Detect which cell encompasses the target text, then output its (x, y) center coordinate. 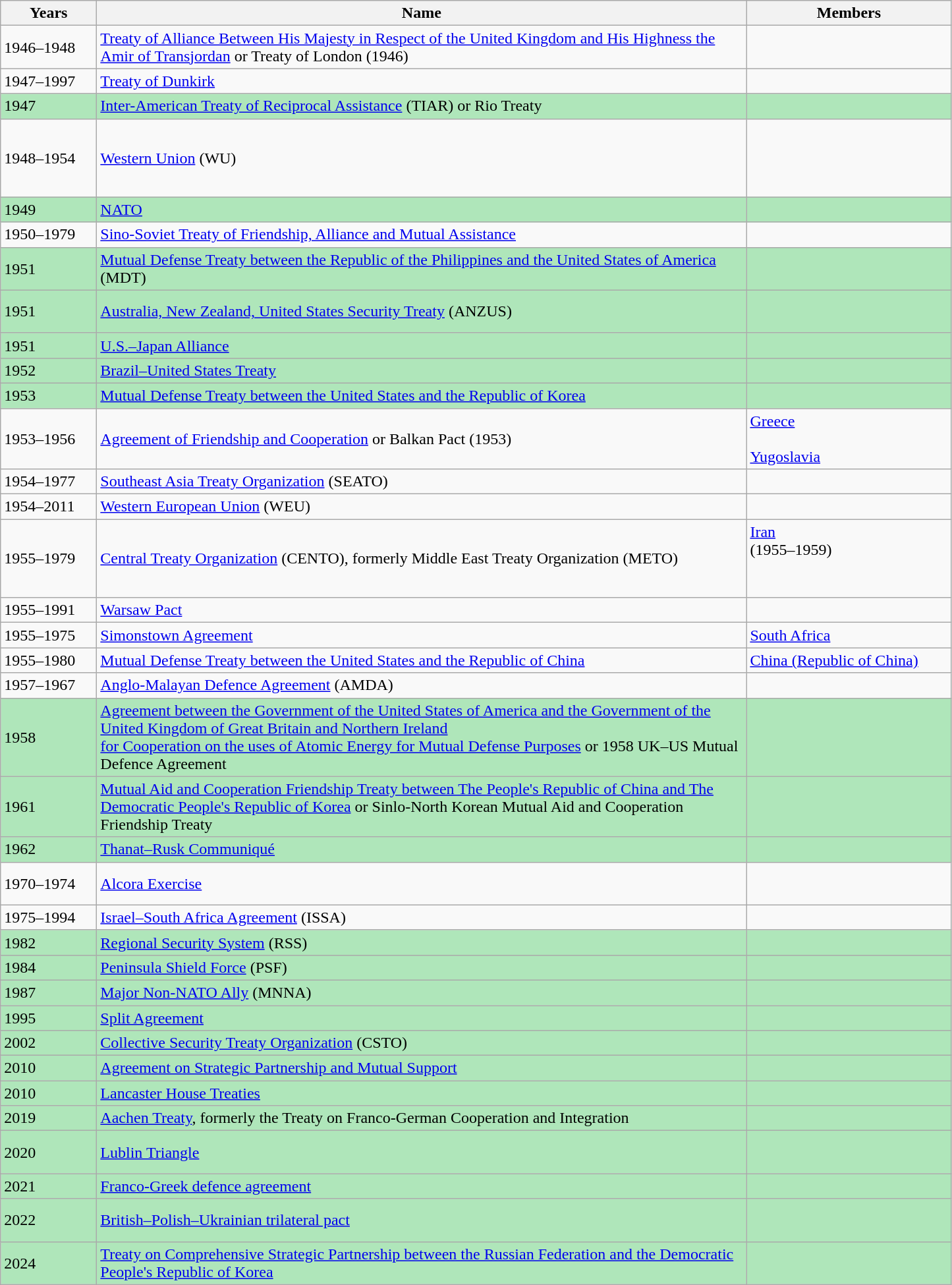
Lancaster House Treaties (422, 1093)
1955–1980 (49, 660)
Western Union (WU) (422, 158)
2020 (49, 1152)
1950–1979 (49, 235)
Franco-Greek defence agreement (422, 1186)
Sino-Soviet Treaty of Friendship, Alliance and Mutual Assistance (422, 235)
1961 (49, 807)
Inter-American Treaty of Reciprocal Assistance (TIAR) or Rio Treaty (422, 106)
2002 (49, 1043)
Members (849, 13)
Mutual Defense Treaty between the United States and the Republic of Korea (422, 395)
Treaty of Dunkirk (422, 81)
1982 (49, 942)
Peninsula Shield Force (PSF) (422, 967)
1962 (49, 849)
Iran (1955–1959) (849, 559)
Collective Security Treaty Organization (CSTO) (422, 1043)
Aachen Treaty, formerly the Treaty on Franco-German Cooperation and Integration (422, 1118)
Regional Security System (RSS) (422, 942)
2024 (49, 1263)
Warsaw Pact (422, 610)
1955–1975 (49, 635)
1958 (49, 737)
1953–1956 (49, 439)
1975–1994 (49, 917)
NATO (422, 210)
1949 (49, 210)
Simonstown Agreement (422, 635)
1948–1954 (49, 158)
Agreement on Strategic Partnership and Mutual Support (422, 1068)
1955–1991 (49, 610)
1952 (49, 370)
Mutual Defense Treaty between the United States and the Republic of China (422, 660)
1953 (49, 395)
Western European Union (WEU) (422, 507)
2022 (49, 1220)
British–Polish–Ukrainian trilateral pact (422, 1220)
South Africa (849, 635)
Greece Yugoslavia (849, 439)
Anglo-Malayan Defence Agreement (AMDA) (422, 685)
1955–1979 (49, 559)
1970–1974 (49, 883)
Central Treaty Organization (CENTO), formerly Middle East Treaty Organization (METO) (422, 559)
1987 (49, 992)
1957–1967 (49, 685)
Lublin Triangle (422, 1152)
1995 (49, 1018)
Thanat–Rusk Communiqué (422, 849)
Israel–South Africa Agreement (ISSA) (422, 917)
Australia, New Zealand, United States Security Treaty (ANZUS) (422, 311)
Treaty of Alliance Between His Majesty in Respect of the United Kingdom and His Highness the Amir of Transjordan or Treaty of London (1946) (422, 47)
1947–1997 (49, 81)
1954–1977 (49, 482)
1954–2011 (49, 507)
Alcora Exercise (422, 883)
China (Republic of China) (849, 660)
Agreement of Friendship and Cooperation or Balkan Pact (1953) (422, 439)
Southeast Asia Treaty Organization (SEATO) (422, 482)
Major Non-NATO Ally (MNNA) (422, 992)
Years (49, 13)
Mutual Defense Treaty between the Republic of the Philippines and the United States of America (MDT) (422, 269)
U.S.–Japan Alliance (422, 345)
Treaty on Comprehensive Strategic Partnership between the Russian Federation and the Democratic People's Republic of Korea (422, 1263)
2019 (49, 1118)
Brazil–United States Treaty (422, 370)
Split Agreement (422, 1018)
2021 (49, 1186)
1946–1948 (49, 47)
1984 (49, 967)
1947 (49, 106)
Name (422, 13)
